Extract the (X, Y) coordinate from the center of the cell holding the provided text.  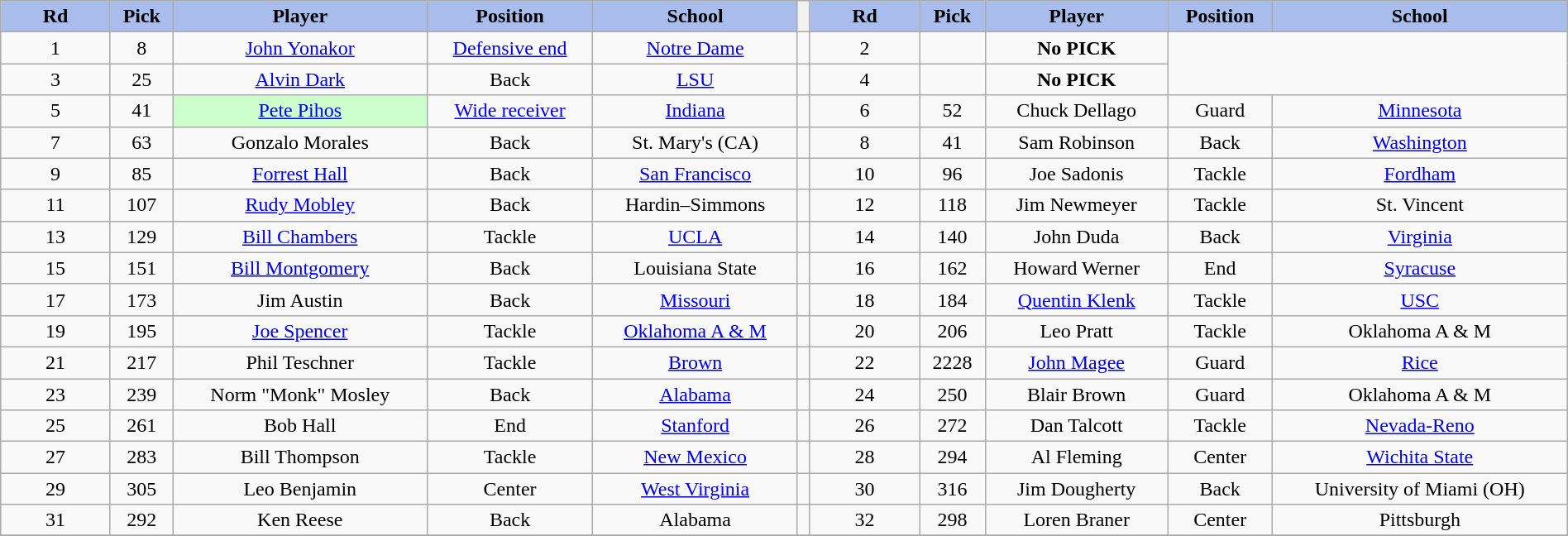
Leo Benjamin (299, 489)
Phil Teschner (299, 362)
Dan Talcott (1077, 426)
LSU (695, 79)
206 (953, 331)
23 (56, 395)
30 (865, 489)
Sam Robinson (1077, 142)
University of Miami (OH) (1419, 489)
Joe Sadonis (1077, 174)
250 (953, 395)
2228 (953, 362)
Bill Thompson (299, 457)
Howard Werner (1077, 268)
Loren Braner (1077, 520)
Pete Pihos (299, 111)
2 (865, 48)
Quentin Klenk (1077, 299)
19 (56, 331)
118 (953, 205)
11 (56, 205)
Brown (695, 362)
Wide receiver (509, 111)
151 (141, 268)
32 (865, 520)
107 (141, 205)
283 (141, 457)
Rice (1419, 362)
9 (56, 174)
27 (56, 457)
West Virginia (695, 489)
294 (953, 457)
16 (865, 268)
85 (141, 174)
Missouri (695, 299)
129 (141, 237)
Stanford (695, 426)
Al Fleming (1077, 457)
140 (953, 237)
4 (865, 79)
UCLA (695, 237)
Wichita State (1419, 457)
Jim Newmeyer (1077, 205)
305 (141, 489)
96 (953, 174)
26 (865, 426)
316 (953, 489)
1 (56, 48)
Leo Pratt (1077, 331)
162 (953, 268)
239 (141, 395)
29 (56, 489)
15 (56, 268)
Fordham (1419, 174)
21 (56, 362)
Rudy Mobley (299, 205)
3 (56, 79)
Nevada-Reno (1419, 426)
John Duda (1077, 237)
195 (141, 331)
Bill Montgomery (299, 268)
Minnesota (1419, 111)
Norm "Monk" Mosley (299, 395)
31 (56, 520)
52 (953, 111)
5 (56, 111)
6 (865, 111)
Pittsburgh (1419, 520)
63 (141, 142)
Joe Spencer (299, 331)
Bob Hall (299, 426)
John Yonakor (299, 48)
St. Mary's (CA) (695, 142)
Alvin Dark (299, 79)
Louisiana State (695, 268)
Jim Austin (299, 299)
Defensive end (509, 48)
Syracuse (1419, 268)
Gonzalo Morales (299, 142)
272 (953, 426)
22 (865, 362)
Jim Dougherty (1077, 489)
173 (141, 299)
14 (865, 237)
John Magee (1077, 362)
7 (56, 142)
Indiana (695, 111)
San Francisco (695, 174)
261 (141, 426)
292 (141, 520)
20 (865, 331)
17 (56, 299)
New Mexico (695, 457)
Hardin–Simmons (695, 205)
Forrest Hall (299, 174)
USC (1419, 299)
Ken Reese (299, 520)
Chuck Dellago (1077, 111)
24 (865, 395)
18 (865, 299)
Virginia (1419, 237)
10 (865, 174)
St. Vincent (1419, 205)
298 (953, 520)
Blair Brown (1077, 395)
12 (865, 205)
217 (141, 362)
Washington (1419, 142)
Notre Dame (695, 48)
13 (56, 237)
Bill Chambers (299, 237)
28 (865, 457)
184 (953, 299)
